Return (X, Y) of the center of cell containing provided text 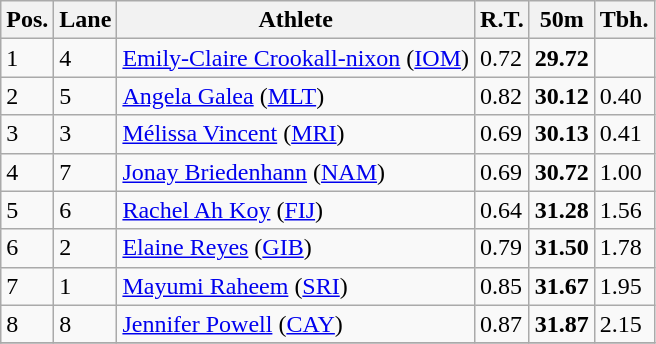
1.78 (624, 248)
Tbh. (624, 20)
Jonay Briedenhann (NAM) (296, 172)
Elaine Reyes (GIB) (296, 248)
30.12 (562, 96)
31.87 (562, 324)
Athlete (296, 20)
0.85 (502, 286)
0.64 (502, 210)
Rachel Ah Koy (FIJ) (296, 210)
31.67 (562, 286)
31.28 (562, 210)
0.87 (502, 324)
Angela Galea (MLT) (296, 96)
Mayumi Raheem (SRI) (296, 286)
Mélissa Vincent (MRI) (296, 134)
0.40 (624, 96)
30.72 (562, 172)
30.13 (562, 134)
1.95 (624, 286)
Emily-Claire Crookall-nixon (IOM) (296, 58)
1.00 (624, 172)
31.50 (562, 248)
Pos. (28, 20)
0.79 (502, 248)
2.15 (624, 324)
Jennifer Powell (CAY) (296, 324)
R.T. (502, 20)
1.56 (624, 210)
Lane (86, 20)
0.41 (624, 134)
50m (562, 20)
29.72 (562, 58)
0.72 (502, 58)
0.82 (502, 96)
